Determine the [X, Y] coordinate at the center of the cell enclosing the given text.  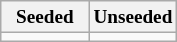
Seeded [45, 17]
Unseeded [133, 17]
